Return the (X, Y) coordinate for the center point of the cell that contains the specified text.  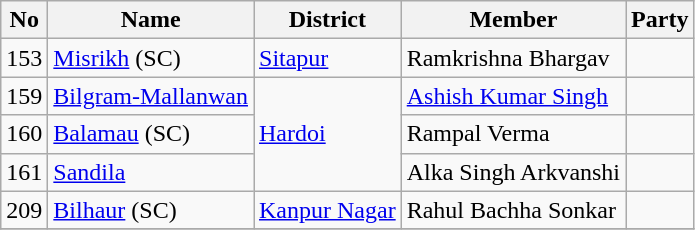
District (328, 20)
159 (24, 96)
Balamau (SC) (151, 134)
160 (24, 134)
161 (24, 172)
Member (513, 20)
Bilhaur (SC) (151, 210)
Rampal Verma (513, 134)
Name (151, 20)
Bilgram-Mallanwan (151, 96)
209 (24, 210)
No (24, 20)
Rahul Bachha Sonkar (513, 210)
Misrikh (SC) (151, 58)
Hardoi (328, 134)
Sitapur (328, 58)
Ramkrishna Bhargav (513, 58)
Alka Singh Arkvanshi (513, 172)
Ashish Kumar Singh (513, 96)
153 (24, 58)
Kanpur Nagar (328, 210)
Party (660, 20)
Sandila (151, 172)
